Return the [X, Y] coordinate for the center point of the cell that contains the specified text.  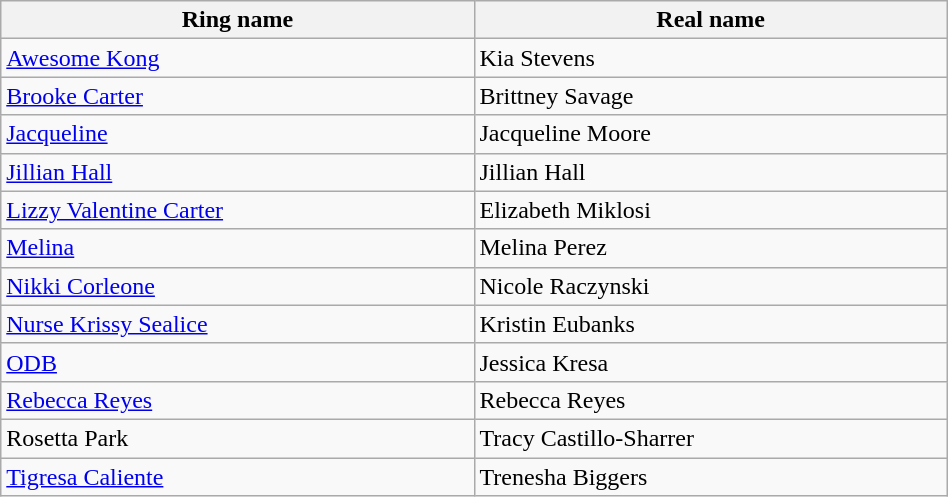
Brooke Carter [238, 96]
Tracy Castillo-Sharrer [710, 438]
Nikki Corleone [238, 286]
Nicole Raczynski [710, 286]
Trenesha Biggers [710, 477]
Jacqueline [238, 134]
Nurse Krissy Sealice [238, 324]
Brittney Savage [710, 96]
Kristin Eubanks [710, 324]
Real name [710, 20]
Jacqueline Moore [710, 134]
Melina [238, 248]
Melina Perez [710, 248]
Jessica Kresa [710, 362]
Rosetta Park [238, 438]
Tigresa Caliente [238, 477]
Kia Stevens [710, 58]
ODB [238, 362]
Elizabeth Miklosi [710, 210]
Awesome Kong [238, 58]
Ring name [238, 20]
Lizzy Valentine Carter [238, 210]
